Identify which cell holds the provided text, then report its (X, Y) central coordinate. 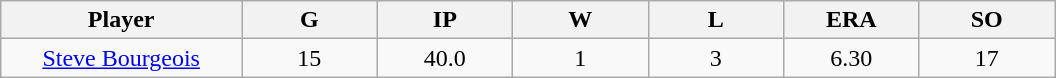
1 (580, 58)
3 (716, 58)
17 (987, 58)
40.0 (444, 58)
G (310, 20)
6.30 (850, 58)
Steve Bourgeois (122, 58)
15 (310, 58)
SO (987, 20)
W (580, 20)
Player (122, 20)
ERA (850, 20)
IP (444, 20)
L (716, 20)
